Return the (x, y) coordinate for the center point of the cell that contains the specified text.  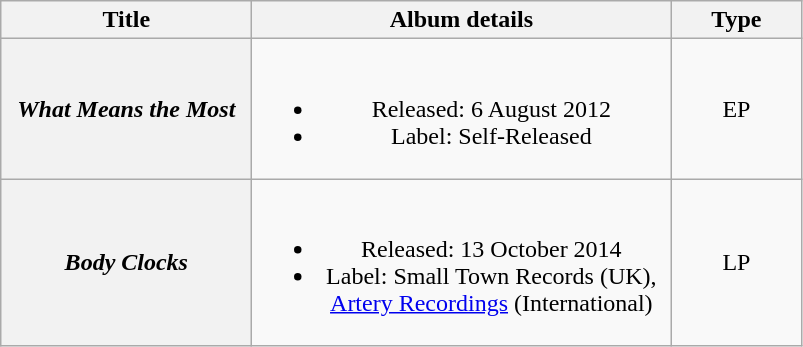
Released: 6 August 2012Label: Self-Released (462, 109)
EP (736, 109)
Type (736, 20)
Album details (462, 20)
Body Clocks (126, 262)
Title (126, 20)
LP (736, 262)
What Means the Most (126, 109)
Released: 13 October 2014Label: Small Town Records (UK), Artery Recordings (International) (462, 262)
